From the cell containing the given text, extract its center point as (X, Y) coordinate. 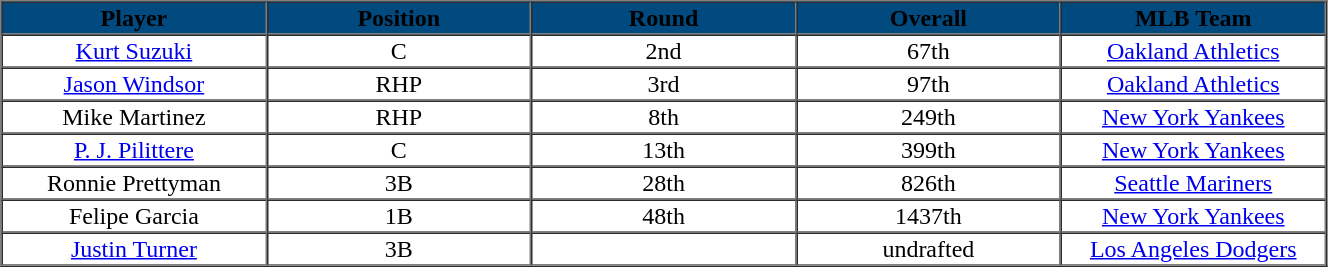
399th (928, 150)
3rd (664, 84)
Los Angeles Dodgers (1194, 248)
Kurt Suzuki (134, 50)
Justin Turner (134, 248)
2nd (664, 50)
67th (928, 50)
Mike Martinez (134, 116)
Seattle Mariners (1194, 182)
Overall (928, 18)
826th (928, 182)
P. J. Pilittere (134, 150)
undrafted (928, 248)
1B (398, 216)
Round (664, 18)
Felipe Garcia (134, 216)
28th (664, 182)
48th (664, 216)
Jason Windsor (134, 84)
97th (928, 84)
Position (398, 18)
249th (928, 116)
Ronnie Prettyman (134, 182)
MLB Team (1194, 18)
8th (664, 116)
1437th (928, 216)
13th (664, 150)
Player (134, 18)
